Identify which cell holds the provided text, then report its (X, Y) central coordinate. 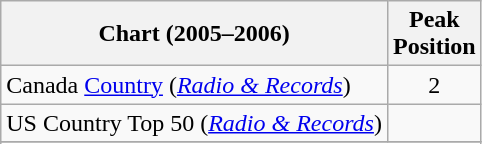
2 (434, 85)
US Country Top 50 (Radio & Records) (194, 123)
PeakPosition (434, 34)
Canada Country (Radio & Records) (194, 85)
Chart (2005–2006) (194, 34)
